Locate the cell with the specified text and output its (X, Y) center coordinate. 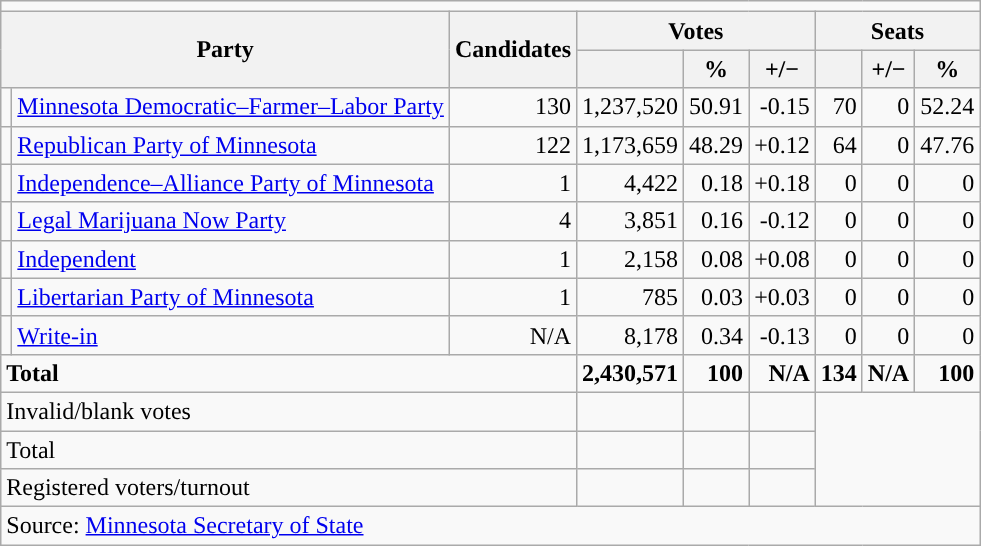
4 (512, 221)
134 (838, 373)
Candidates (512, 50)
Party (226, 50)
Independent (231, 259)
+0.18 (782, 183)
-0.13 (782, 335)
Registered voters/turnout (289, 488)
1,173,659 (630, 145)
Invalid/blank votes (289, 411)
0.34 (716, 335)
0.03 (716, 297)
Legal Marijuana Now Party (231, 221)
2,158 (630, 259)
0.16 (716, 221)
Source: Minnesota Secretary of State (490, 526)
64 (838, 145)
-0.12 (782, 221)
70 (838, 107)
Libertarian Party of Minnesota (231, 297)
2,430,571 (630, 373)
0.08 (716, 259)
Independence–Alliance Party of Minnesota (231, 183)
+0.08 (782, 259)
Write-in (231, 335)
47.76 (948, 145)
48.29 (716, 145)
50.91 (716, 107)
-0.15 (782, 107)
8,178 (630, 335)
130 (512, 107)
52.24 (948, 107)
3,851 (630, 221)
Republican Party of Minnesota (231, 145)
4,422 (630, 183)
Votes (696, 31)
0.18 (716, 183)
+0.03 (782, 297)
785 (630, 297)
122 (512, 145)
+0.12 (782, 145)
Minnesota Democratic–Farmer–Labor Party (231, 107)
Seats (898, 31)
1,237,520 (630, 107)
